Output the [x, y] coordinate of the center of the cell containing the given text.  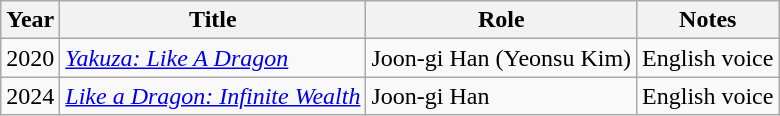
Like a Dragon: Infinite Wealth [213, 96]
Role [502, 20]
Title [213, 20]
Yakuza: Like A Dragon [213, 58]
Joon-gi Han (Yeonsu Kim) [502, 58]
2024 [30, 96]
2020 [30, 58]
Notes [708, 20]
Year [30, 20]
Joon-gi Han [502, 96]
